Extract the [x, y] coordinate from the center of the cell holding the provided text.  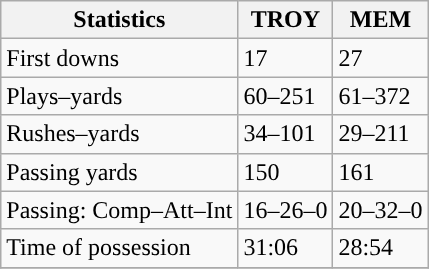
150 [286, 172]
16–26–0 [286, 210]
Statistics [120, 20]
28:54 [380, 248]
Rushes–yards [120, 134]
First downs [120, 58]
61–372 [380, 96]
Plays–yards [120, 96]
27 [380, 58]
MEM [380, 20]
20–32–0 [380, 210]
Passing: Comp–Att–Int [120, 210]
34–101 [286, 134]
TROY [286, 20]
Passing yards [120, 172]
Time of possession [120, 248]
29–211 [380, 134]
31:06 [286, 248]
17 [286, 58]
60–251 [286, 96]
161 [380, 172]
